Provide the [x, y] coordinate of the cell's center where the given text is located.  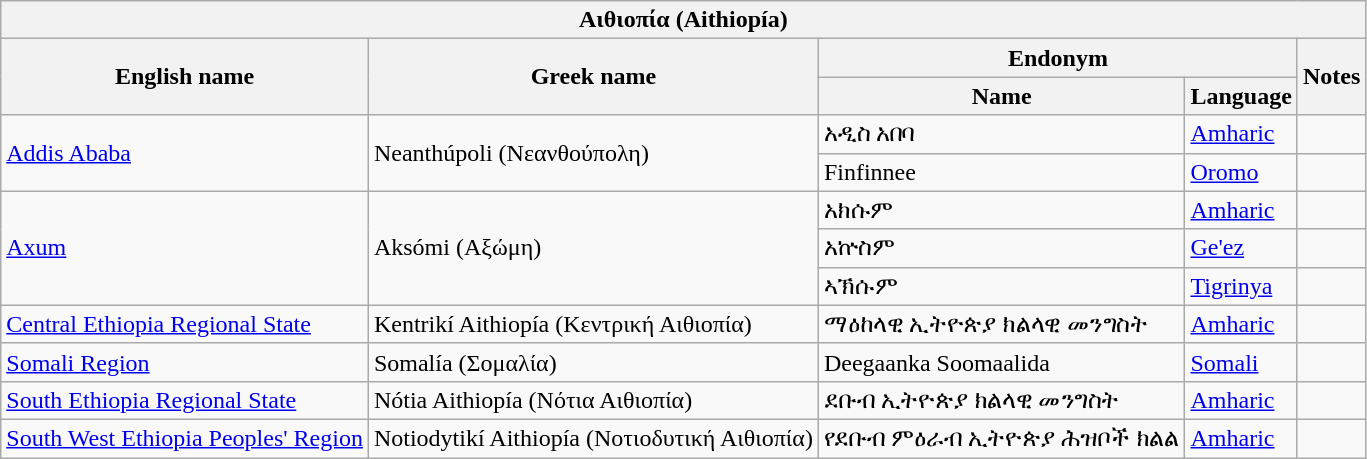
Somalía (Σομαλία) [593, 362]
Aksómi (Αξώμη) [593, 248]
Nótia Aithiopía (Νότια Αιθιοπία) [593, 400]
Finfinnee [1002, 172]
Neanthúpoli (Νεανθούπολη) [593, 153]
Kentrikí Aithiopía (Κεντρική Αιθιοπία) [593, 324]
አዲስ አበባ [1002, 134]
Oromo [1241, 172]
Name [1002, 96]
Somali Region [185, 362]
ማዕከላዊ ኢትዮጵያ ክልላዊ መንግስት [1002, 324]
Tigrinya [1241, 286]
የደቡብ ምዕራብ ኢትዮጵያ ሕዝቦች ክልል [1002, 438]
Notes [1331, 77]
Axum [185, 248]
South Ethiopia Regional State [185, 400]
Central Ethiopia Regional State [185, 324]
ደቡብ ኢትዮጵያ ክልላዊ መንግስት [1002, 400]
Language [1241, 96]
Ge'ez [1241, 248]
Deegaanka Soomaalida [1002, 362]
አኵስም [1002, 248]
Greek name [593, 77]
Somali [1241, 362]
አክሱም [1002, 210]
Notiodytikí Aithiopía (Νοτιοδυτική Αιθιοπία) [593, 438]
South West Ethiopia Peoples' Region [185, 438]
ኣኽሱም [1002, 286]
English name [185, 77]
Αιθιοπία (Aithiopía) [684, 20]
Addis Ababa [185, 153]
Endonym [1058, 58]
